Output the (X, Y) coordinate of the center of the cell containing the given text.  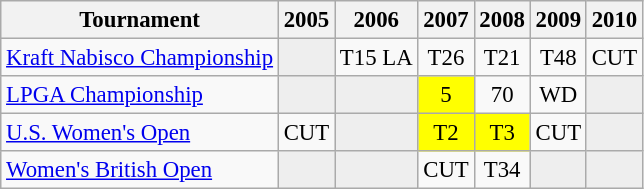
5 (446, 95)
Women's British Open (140, 170)
2008 (502, 20)
LPGA Championship (140, 95)
U.S. Women's Open (140, 133)
T34 (502, 170)
2007 (446, 20)
2009 (558, 20)
2010 (614, 20)
T2 (446, 133)
2005 (306, 20)
WD (558, 95)
Kraft Nabisco Championship (140, 58)
2006 (376, 20)
T3 (502, 133)
T48 (558, 58)
70 (502, 95)
T15 LA (376, 58)
T26 (446, 58)
T21 (502, 58)
Tournament (140, 20)
